For the text-containing cell, return its midpoint in (X, Y) coordinate format. 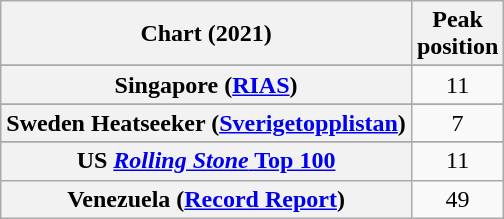
Peakposition (457, 34)
Chart (2021) (206, 34)
Singapore (RIAS) (206, 85)
49 (457, 199)
Venezuela (Record Report) (206, 199)
US Rolling Stone Top 100 (206, 161)
7 (457, 123)
Sweden Heatseeker (Sverigetopplistan) (206, 123)
